Output the [x, y] coordinate of the center of the cell containing the given text.  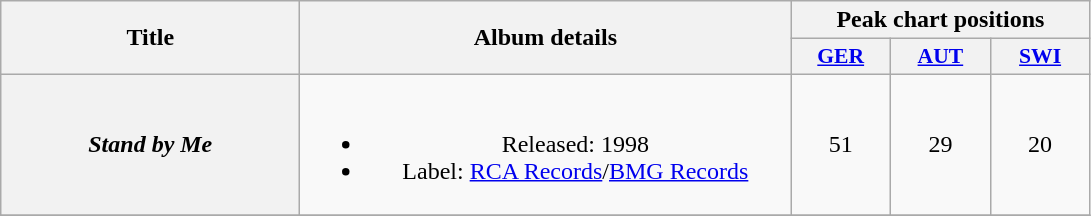
29 [941, 144]
SWI [1040, 57]
20 [1040, 144]
Peak chart positions [940, 20]
Album details [546, 38]
GER [841, 57]
51 [841, 144]
Stand by Me [150, 144]
Released: 1998Label: RCA Records/BMG Records [546, 144]
Title [150, 38]
AUT [941, 57]
